Determine the (X, Y) coordinate at the center of the cell enclosing the given text.  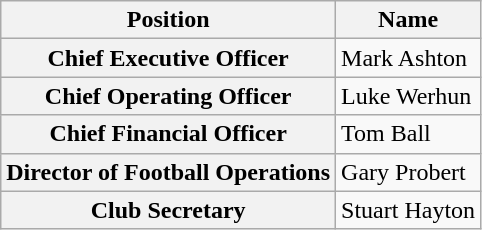
Luke Werhun (408, 96)
Position (168, 20)
Club Secretary (168, 210)
Director of Football Operations (168, 172)
Chief Financial Officer (168, 134)
Mark Ashton (408, 58)
Chief Operating Officer (168, 96)
Tom Ball (408, 134)
Stuart Hayton (408, 210)
Name (408, 20)
Gary Probert (408, 172)
Chief Executive Officer (168, 58)
